Locate the cell with the specified text and output its (x, y) center coordinate. 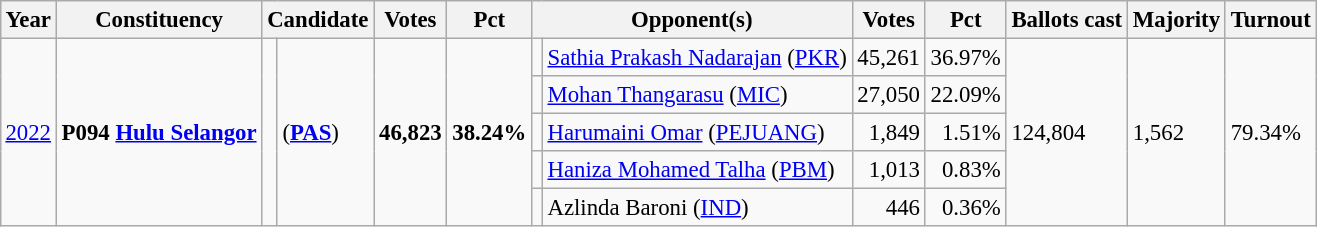
1,013 (888, 170)
Majority (1176, 20)
27,050 (888, 95)
1,562 (1176, 132)
Mohan Thangarasu (MIC) (697, 95)
P094 Hulu Selangor (159, 132)
1,849 (888, 133)
Year (28, 20)
Constituency (159, 20)
Opponent(s) (692, 20)
(PAS) (326, 132)
36.97% (966, 57)
Sathia Prakash Nadarajan (PKR) (697, 57)
Candidate (318, 20)
Ballots cast (1066, 20)
0.83% (966, 170)
446 (888, 208)
0.36% (966, 208)
Turnout (1270, 20)
45,261 (888, 57)
79.34% (1270, 132)
Harumaini Omar (PEJUANG) (697, 133)
124,804 (1066, 132)
Haniza Mohamed Talha (PBM) (697, 170)
1.51% (966, 133)
2022 (28, 132)
22.09% (966, 95)
46,823 (410, 132)
38.24% (490, 132)
Azlinda Baroni (IND) (697, 208)
